Return (X, Y) of the center of cell containing provided text 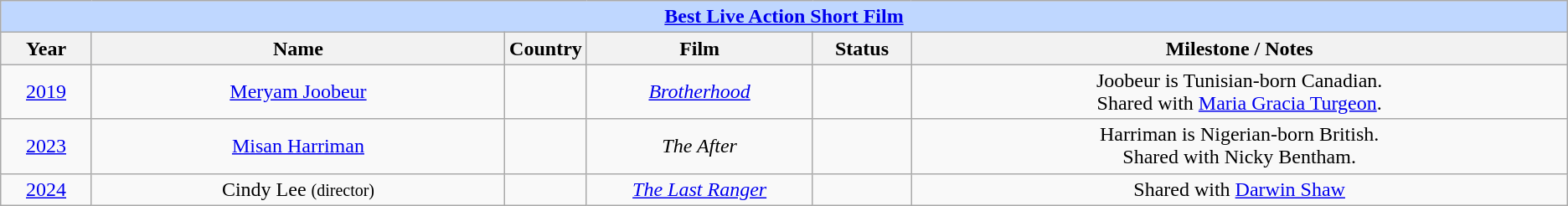
Film (699, 49)
Brotherhood (699, 92)
Misan Harriman (298, 146)
Shared with Darwin Shaw (1240, 189)
Milestone / Notes (1240, 49)
Cindy Lee (director) (298, 189)
The Last Ranger (699, 189)
Year (47, 49)
Joobeur is Tunisian-born Canadian.Shared with Maria Gracia Turgeon. (1240, 92)
Harriman is Nigerian-born British.Shared with Nicky Bentham. (1240, 146)
Best Live Action Short Film (784, 17)
The After (699, 146)
Country (546, 49)
2023 (47, 146)
Meryam Joobeur (298, 92)
Status (862, 49)
2024 (47, 189)
Name (298, 49)
2019 (47, 92)
